Extract the [X, Y] coordinate from the center of the cell holding the provided text.  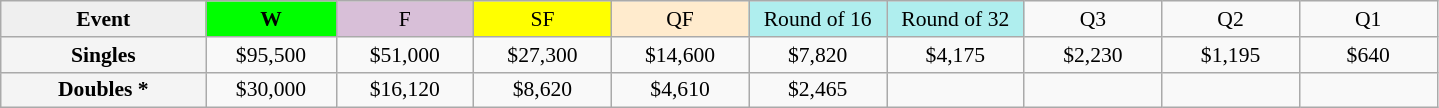
$16,120 [405, 90]
Event [104, 19]
$2,465 [818, 90]
$4,610 [680, 90]
Q2 [1231, 19]
$640 [1368, 55]
$1,195 [1231, 55]
Round of 16 [818, 19]
$2,230 [1093, 55]
$7,820 [818, 55]
$51,000 [405, 55]
QF [680, 19]
$14,600 [680, 55]
$8,620 [543, 90]
W [271, 19]
Doubles * [104, 90]
$27,300 [543, 55]
Q3 [1093, 19]
Singles [104, 55]
Q1 [1368, 19]
$30,000 [271, 90]
$4,175 [955, 55]
Round of 32 [955, 19]
$95,500 [271, 55]
F [405, 19]
SF [543, 19]
